Locate the cell with the specified text and output its [X, Y] center coordinate. 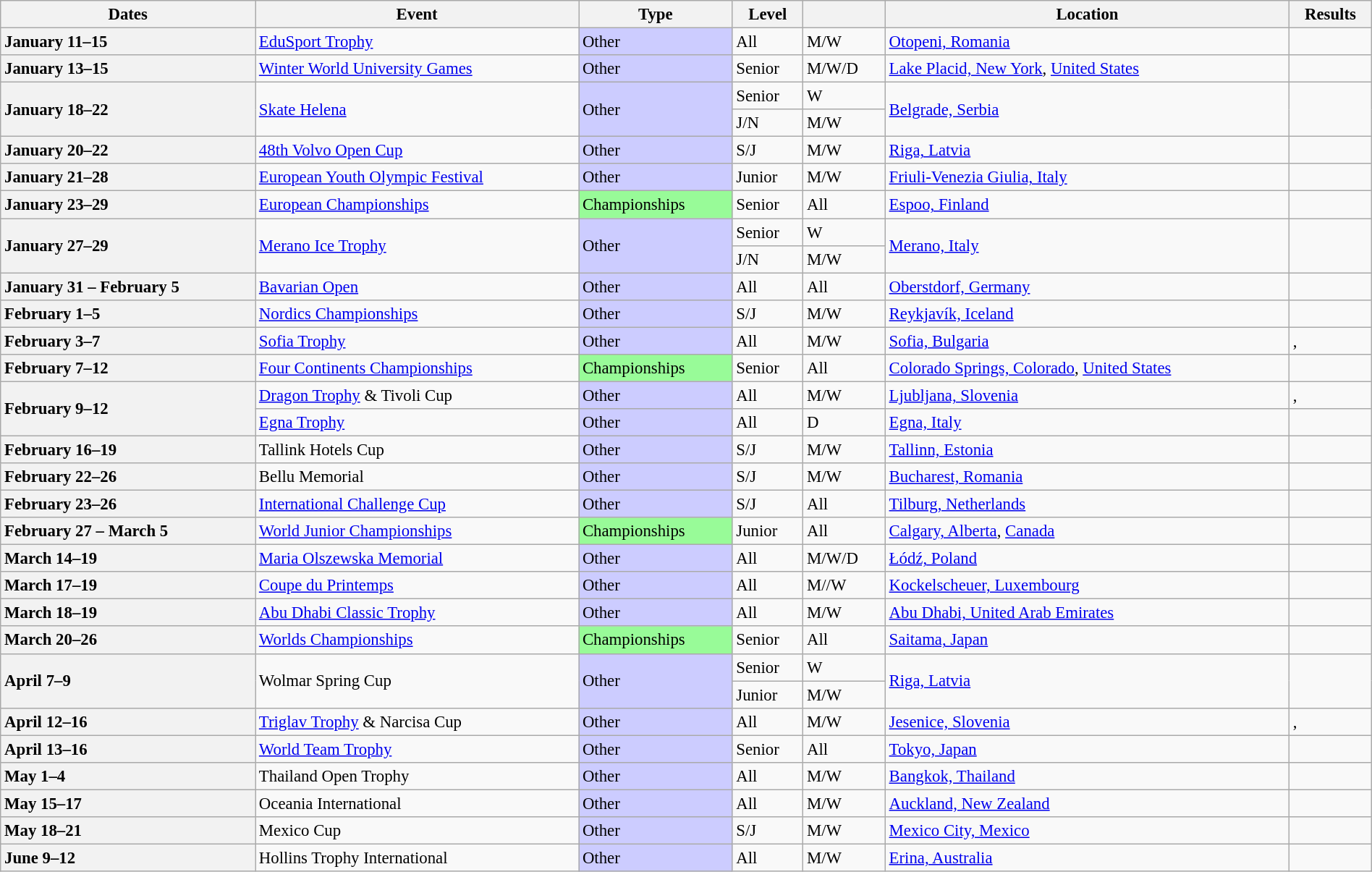
Abu Dhabi, United Arab Emirates [1087, 613]
January 11–15 [128, 42]
April 12–16 [128, 721]
January 27–29 [128, 246]
Ljubljana, Slovenia [1087, 395]
Łódź, Poland [1087, 559]
European Youth Olympic Festival [417, 177]
Colorado Springs, Colorado, United States [1087, 368]
January 23–29 [128, 205]
March 20–26 [128, 640]
Friuli-Venezia Giulia, Italy [1087, 177]
Erina, Australia [1087, 858]
Dates [128, 14]
Reykjavík, Iceland [1087, 313]
Tilburg, Netherlands [1087, 504]
Mexico City, Mexico [1087, 831]
February 3–7 [128, 341]
February 22–26 [128, 477]
Tokyo, Japan [1087, 749]
Triglav Trophy & Narcisa Cup [417, 721]
Bavarian Open [417, 287]
D [844, 423]
January 31 – February 5 [128, 287]
Abu Dhabi Classic Trophy [417, 613]
EduSport Trophy [417, 42]
Saitama, Japan [1087, 640]
Merano Ice Trophy [417, 246]
March 14–19 [128, 559]
Lake Placid, New York, United States [1087, 69]
January 18–22 [128, 110]
Maria Olszewska Memorial [417, 559]
Nordics Championships [417, 313]
Mexico Cup [417, 831]
Egna Trophy [417, 423]
Calgary, Alberta, Canada [1087, 531]
Skate Helena [417, 110]
Espoo, Finland [1087, 205]
Event [417, 14]
May 18–21 [128, 831]
February 1–5 [128, 313]
Auckland, New Zealand [1087, 803]
January 13–15 [128, 69]
February 23–26 [128, 504]
Tallink Hotels Cup [417, 449]
48th Volvo Open Cup [417, 151]
March 17–19 [128, 585]
March 18–19 [128, 613]
Type [656, 14]
Kockelscheuer, Luxembourg [1087, 585]
Level [768, 14]
April 13–16 [128, 749]
January 20–22 [128, 151]
January 21–28 [128, 177]
Location [1087, 14]
Coupe du Printemps [417, 585]
World Junior Championships [417, 531]
European Championships [417, 205]
Otopeni, Romania [1087, 42]
February 9–12 [128, 408]
February 16–19 [128, 449]
April 7–9 [128, 680]
International Challenge Cup [417, 504]
Bellu Memorial [417, 477]
Merano, Italy [1087, 246]
February 27 – March 5 [128, 531]
Dragon Trophy & Tivoli Cup [417, 395]
Bangkok, Thailand [1087, 776]
May 15–17 [128, 803]
Egna, Italy [1087, 423]
Jesenice, Slovenia [1087, 721]
Results [1331, 14]
Thailand Open Trophy [417, 776]
Sofia Trophy [417, 341]
Sofia, Bulgaria [1087, 341]
Wolmar Spring Cup [417, 680]
June 9–12 [128, 858]
February 7–12 [128, 368]
Belgrade, Serbia [1087, 110]
Worlds Championships [417, 640]
M//W [844, 585]
Oberstdorf, Germany [1087, 287]
Four Continents Championships [417, 368]
Hollins Trophy International [417, 858]
World Team Trophy [417, 749]
Winter World University Games [417, 69]
Bucharest, Romania [1087, 477]
May 1–4 [128, 776]
Oceania International [417, 803]
Tallinn, Estonia [1087, 449]
